From the cell containing the given text, extract its center point as [x, y] coordinate. 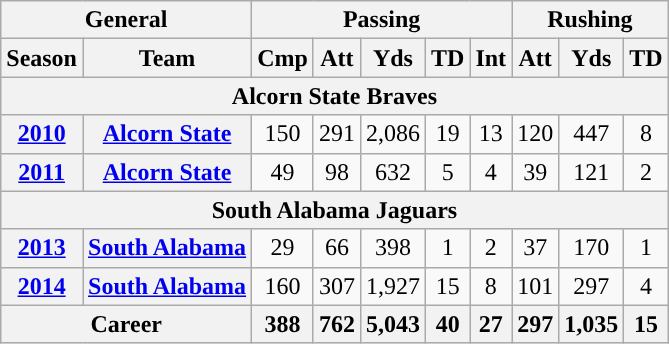
1,035 [592, 324]
Alcorn State Braves [334, 96]
2,086 [392, 134]
98 [336, 172]
2010 [42, 134]
19 [447, 134]
49 [283, 172]
27 [491, 324]
40 [447, 324]
398 [392, 248]
5,043 [392, 324]
29 [283, 248]
66 [336, 248]
388 [283, 324]
Int [491, 58]
447 [592, 134]
170 [592, 248]
Team [166, 58]
150 [283, 134]
632 [392, 172]
Rushing [590, 20]
101 [536, 286]
General [126, 20]
Career [126, 324]
762 [336, 324]
291 [336, 134]
Passing [382, 20]
39 [536, 172]
2013 [42, 248]
37 [536, 248]
13 [491, 134]
2011 [42, 172]
Cmp [283, 58]
5 [447, 172]
2014 [42, 286]
1,927 [392, 286]
121 [592, 172]
Season [42, 58]
307 [336, 286]
120 [536, 134]
South Alabama Jaguars [334, 210]
160 [283, 286]
